Scan for the cell matching the given text and deliver its [X, Y] coordinate at center. 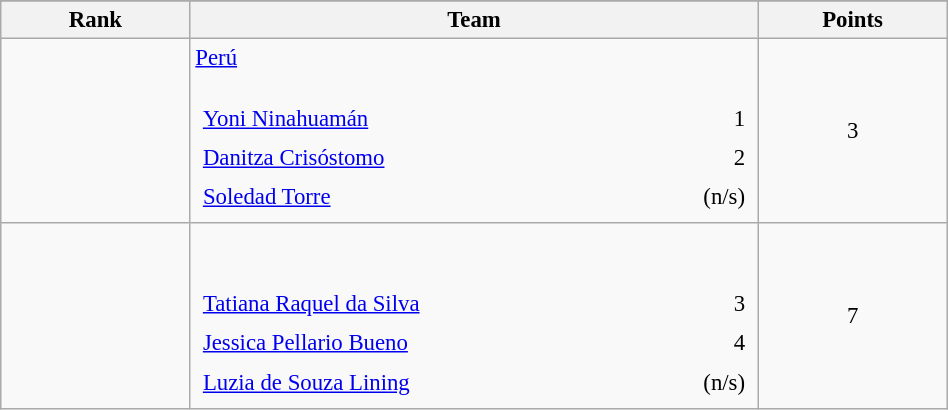
Rank [96, 20]
Tatiana Raquel da Silva [422, 304]
Luzia de Souza Lining [422, 382]
Team [474, 20]
4 [700, 343]
Tatiana Raquel da Silva 3 Jessica Pellario Bueno 4 Luzia de Souza Lining (n/s) [474, 316]
2 [692, 158]
Danitza Crisóstomo [414, 158]
Soledad Torre [414, 197]
Perú Yoni Ninahuamán 1 Danitza Crisóstomo 2 Soledad Torre (n/s) [474, 132]
Jessica Pellario Bueno [422, 343]
Yoni Ninahuamán [414, 119]
Points [852, 20]
1 [692, 119]
7 [852, 316]
